Identify which cell holds the provided text, then report its (x, y) central coordinate. 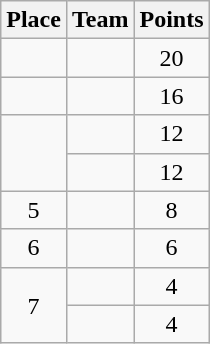
20 (172, 58)
5 (34, 210)
Place (34, 20)
16 (172, 96)
8 (172, 210)
Team (100, 20)
Points (172, 20)
7 (34, 305)
